Search for the cell housing the specified text and yield its [X, Y] center coordinate. 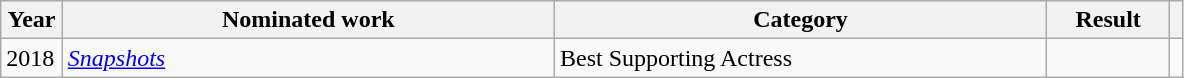
Category [800, 20]
Snapshots [308, 58]
Nominated work [308, 20]
Result [1108, 20]
Best Supporting Actress [800, 58]
2018 [32, 58]
Year [32, 20]
